Scan for the cell matching the given text and deliver its (x, y) coordinate at center. 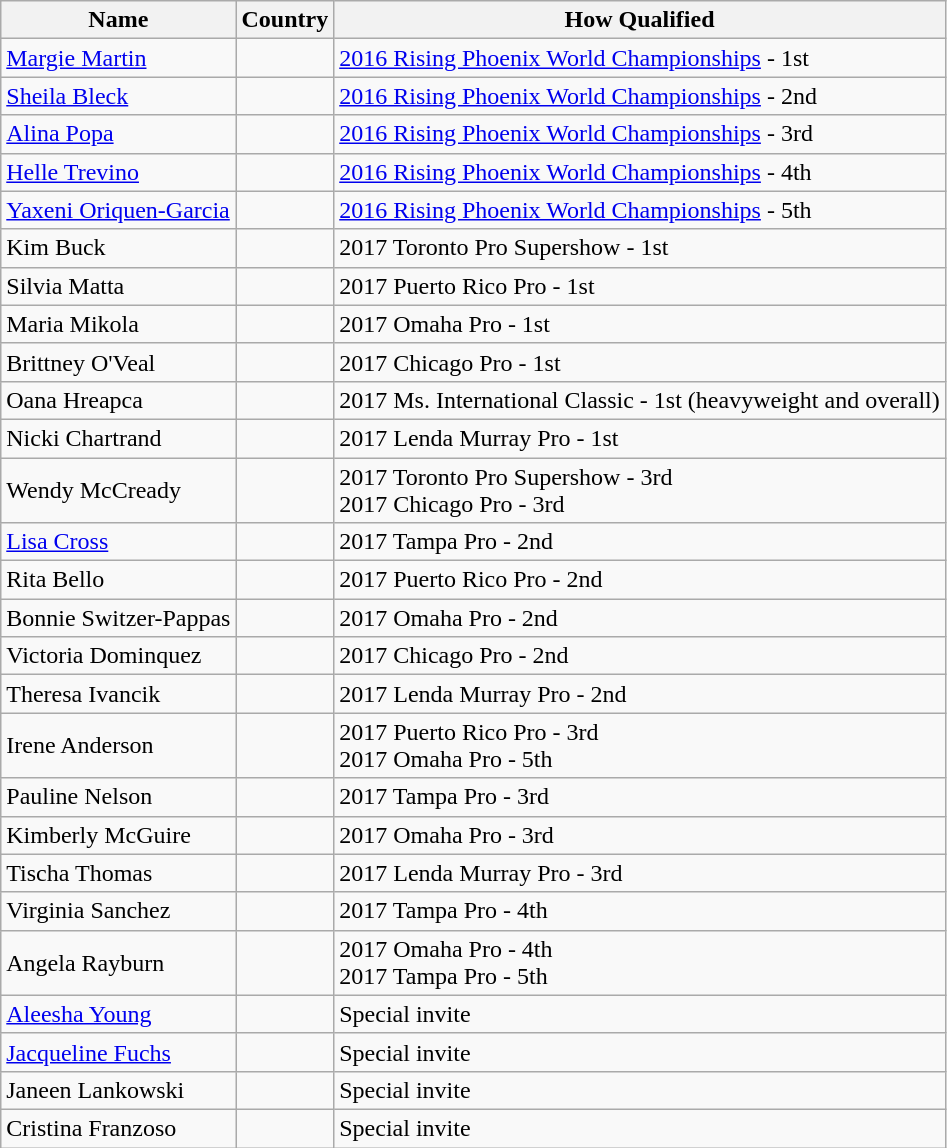
2017 Lenda Murray Pro - 1st (640, 438)
Theresa Ivancik (118, 694)
Alina Popa (118, 134)
Jacqueline Fuchs (118, 1052)
2016 Rising Phoenix World Championships - 3rd (640, 134)
Yaxeni Oriquen-Garcia (118, 210)
2017 Puerto Rico Pro - 2nd (640, 580)
Sheila Bleck (118, 96)
2016 Rising Phoenix World Championships - 2nd (640, 96)
Name (118, 20)
Rita Bello (118, 580)
Margie Martin (118, 58)
2017 Puerto Rico Pro - 3rd2017 Omaha Pro - 5th (640, 746)
Janeen Lankowski (118, 1090)
2017 Toronto Pro Supershow - 1st (640, 248)
Pauline Nelson (118, 797)
2016 Rising Phoenix World Championships - 4th (640, 172)
2016 Rising Phoenix World Championships - 5th (640, 210)
Lisa Cross (118, 542)
Virginia Sanchez (118, 911)
Irene Anderson (118, 746)
2017 Omaha Pro - 1st (640, 324)
2016 Rising Phoenix World Championships - 1st (640, 58)
Cristina Franzoso (118, 1128)
Brittney O'Veal (118, 362)
2017 Lenda Murray Pro - 2nd (640, 694)
Helle Trevino (118, 172)
2017 Puerto Rico Pro - 1st (640, 286)
2017 Tampa Pro - 4th (640, 911)
2017 Toronto Pro Supershow - 3rd2017 Chicago Pro - 3rd (640, 490)
2017 Chicago Pro - 1st (640, 362)
Angela Rayburn (118, 962)
2017 Omaha Pro - 2nd (640, 618)
2017 Omaha Pro - 4th2017 Tampa Pro - 5th (640, 962)
Wendy McCready (118, 490)
Bonnie Switzer-Pappas (118, 618)
Tischa Thomas (118, 873)
How Qualified (640, 20)
Maria Mikola (118, 324)
Kim Buck (118, 248)
Oana Hreapca (118, 400)
Kimberly McGuire (118, 835)
2017 Lenda Murray Pro - 3rd (640, 873)
Nicki Chartrand (118, 438)
2017 Tampa Pro - 3rd (640, 797)
2017 Ms. International Classic - 1st (heavyweight and overall) (640, 400)
2017 Omaha Pro - 3rd (640, 835)
Victoria Dominquez (118, 656)
Aleesha Young (118, 1014)
Silvia Matta (118, 286)
2017 Chicago Pro - 2nd (640, 656)
2017 Tampa Pro - 2nd (640, 542)
Country (285, 20)
